Pinpoint the cell where the given text exists, returning its [X, Y] midpoint coordinate. 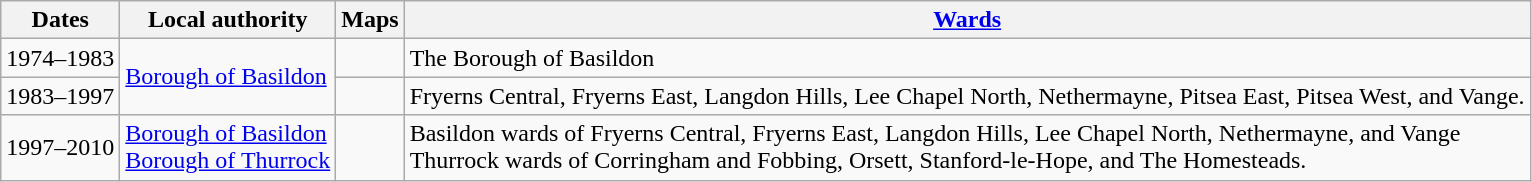
The Borough of Basildon [967, 58]
Dates [60, 20]
1983–1997 [60, 96]
Maps [370, 20]
Local authority [228, 20]
1997–2010 [60, 148]
Borough of BasildonBorough of Thurrock [228, 148]
Wards [967, 20]
Borough of Basildon [228, 77]
Fryerns Central, Fryerns East, Langdon Hills, Lee Chapel North, Nethermayne, Pitsea East, Pitsea West, and Vange. [967, 96]
1974–1983 [60, 58]
